Provide the [X, Y] coordinate of the cell's center where the given text is located.  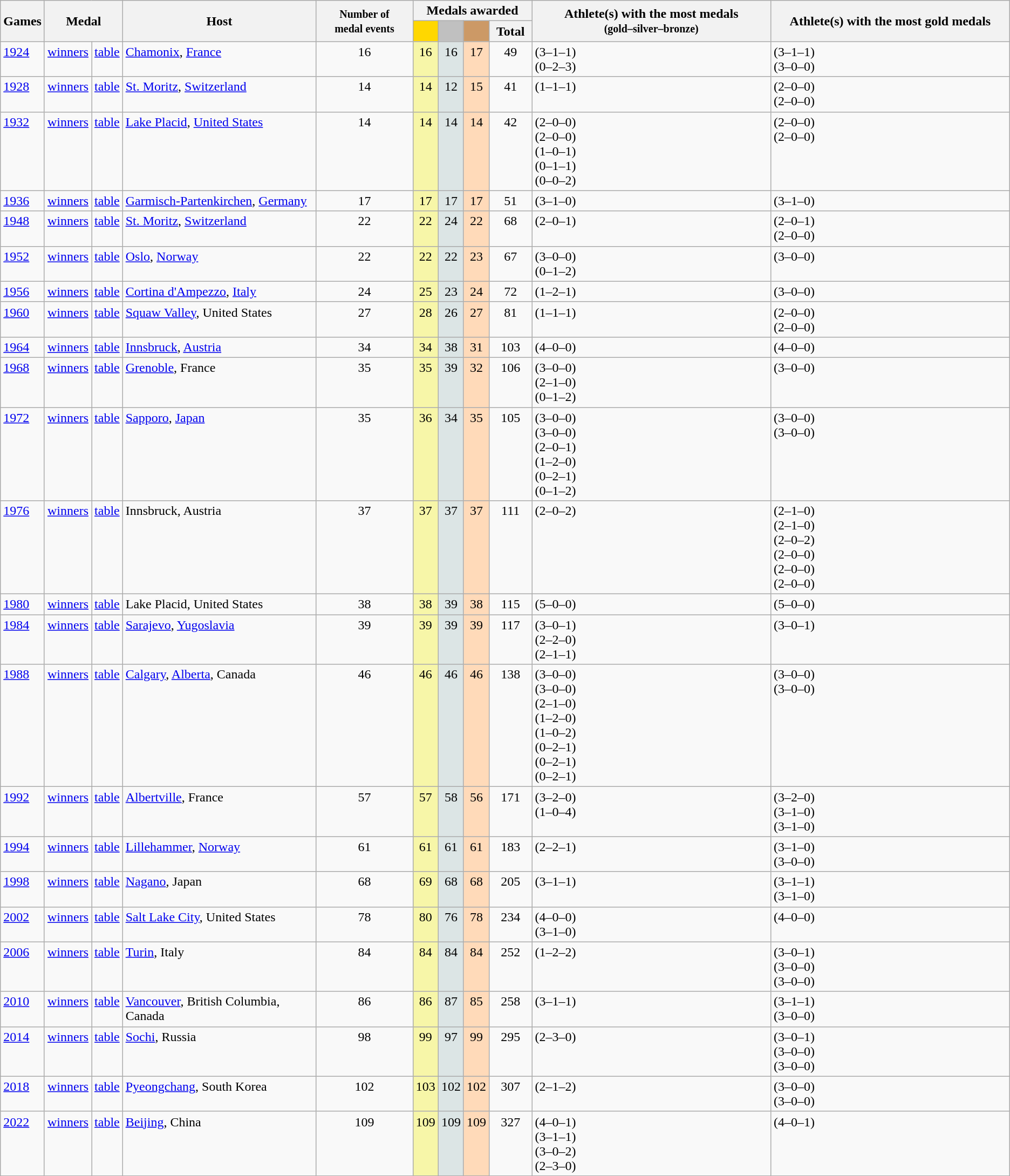
(2–1–0) (2–1–0) (2–0–2) (2–0–0) (2–0–0) (2–0–0) [890, 547]
1968 [23, 382]
76 [451, 924]
2002 [23, 924]
67 [510, 263]
183 [510, 854]
Nagano, Japan [219, 889]
(2–3–0) [652, 1051]
(2–2–1) [652, 854]
252 [510, 967]
58 [451, 812]
Calgary, Alberta, Canada [219, 725]
(3–0–0) (0–1–2) [652, 263]
2018 [23, 1093]
2010 [23, 1009]
80 [425, 924]
111 [510, 547]
26 [451, 320]
Turin, Italy [219, 967]
(2–1–2) [652, 1093]
Beijing, China [219, 1143]
(3–0–1) [890, 640]
(2–0–2) [652, 547]
1964 [23, 347]
31 [476, 347]
(1–2–1) [652, 291]
307 [510, 1093]
41 [510, 94]
12 [451, 94]
295 [510, 1051]
72 [510, 291]
1924 [23, 59]
Oslo, Norway [219, 263]
Number ofmedal events [365, 21]
1960 [23, 320]
56 [476, 812]
Medals awarded [473, 11]
(3–0–0) (3–0–0) (2–1–0) (1–2–0) (1–0–2) (0–2–1) (0–2–1) (0–2–1) [652, 725]
36 [425, 453]
(3–1–1) (3–1–0) [890, 889]
85 [476, 1009]
205 [510, 889]
1980 [23, 604]
1992 [23, 812]
171 [510, 812]
258 [510, 1009]
1952 [23, 263]
Sarajevo, Yugoslavia [219, 640]
Albertville, France [219, 812]
Grenoble, France [219, 382]
1932 [23, 151]
Squaw Valley, United States [219, 320]
Pyeongchang, South Korea [219, 1093]
(3–0–1) (2–2–0) (2–1–1) [652, 640]
Garmisch-Partenkirchen, Germany [219, 201]
81 [510, 320]
234 [510, 924]
42 [510, 151]
Medal [83, 21]
15 [476, 94]
28 [425, 320]
(3–2–0) (3–1–0) (3–1–0) [890, 812]
Sapporo, Japan [219, 453]
87 [451, 1009]
51 [510, 201]
117 [510, 640]
(3–1–0) (3–0–0) [890, 854]
Athlete(s) with the most gold medals [890, 21]
(1–2–2) [652, 967]
Sochi, Russia [219, 1051]
32 [476, 382]
1998 [23, 889]
(4–0–1) [890, 1143]
105 [510, 453]
Chamonix, France [219, 59]
2014 [23, 1051]
Cortina d'Ampezzo, Italy [219, 291]
1976 [23, 547]
2006 [23, 967]
2022 [23, 1143]
Athlete(s) with the most medals (gold–silver–bronze) [652, 21]
Salt Lake City, United States [219, 924]
Total [510, 31]
1948 [23, 229]
(2–0–1) [652, 229]
1984 [23, 640]
Host [219, 21]
(3–0–0) (3–0–0) (2–0–1) (1–2–0) (0–2–1) (0–1–2) [652, 453]
25 [425, 291]
97 [451, 1051]
69 [425, 889]
1928 [23, 94]
(3–1–1) (0–2–3) [652, 59]
(3–2–0) (1–0–4) [652, 812]
1994 [23, 854]
138 [510, 725]
106 [510, 382]
327 [510, 1143]
(4–0–0) (3–1–0) [652, 924]
(3–0–0) (2–1–0) (0–1–2) [652, 382]
1988 [23, 725]
(2–0–1) (2–0–0) [890, 229]
(2–0–0) (2–0–0) (1–0–1) (0–1–1) (0–0–2) [652, 151]
1972 [23, 453]
49 [510, 59]
Vancouver, British Columbia, Canada [219, 1009]
1936 [23, 201]
(4–0–1) (3–1–1) (3–0–2) (2–3–0) [652, 1143]
98 [365, 1051]
115 [510, 604]
Lillehammer, Norway [219, 854]
Games [23, 21]
1956 [23, 291]
